Pinpoint the cell where the given text exists, returning its [x, y] midpoint coordinate. 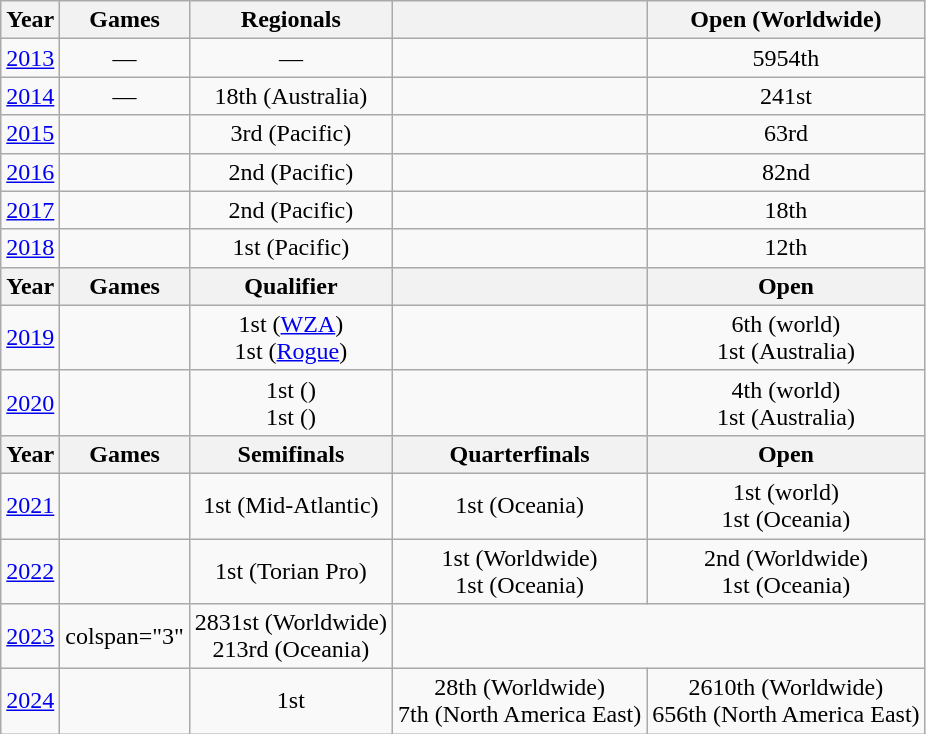
2nd (Worldwide)1st (Oceania) [786, 570]
2014 [30, 96]
1st (Pacific) [290, 248]
18th [786, 210]
28th (Worldwide)7th (North America East) [519, 702]
2016 [30, 172]
1st ()1st () [290, 402]
colspan="3" [125, 636]
18th (Australia) [290, 96]
12th [786, 248]
Qualifier [290, 286]
Regionals [290, 20]
5954th [786, 58]
1st (Mid-Atlantic) [290, 506]
1st [290, 702]
1st (Torian Pro) [290, 570]
2017 [30, 210]
Open (Worldwide) [786, 20]
241st [786, 96]
2610th (Worldwide)656th (North America East) [786, 702]
1st (Oceania) [519, 506]
2024 [30, 702]
3rd (Pacific) [290, 134]
Semifinals [290, 454]
2013 [30, 58]
63rd [786, 134]
2020 [30, 402]
2019 [30, 338]
2831st (Worldwide)213rd (Oceania) [290, 636]
1st (Worldwide)1st (Oceania) [519, 570]
1st (world)1st (Oceania) [786, 506]
Quarterfinals [519, 454]
6th (world)1st (Australia) [786, 338]
4th (world)1st (Australia) [786, 402]
2015 [30, 134]
2021 [30, 506]
2022 [30, 570]
2018 [30, 248]
1st (WZA)1st (Rogue) [290, 338]
2023 [30, 636]
82nd [786, 172]
